Determine the [X, Y] coordinate at the center of the cell enclosing the given text.  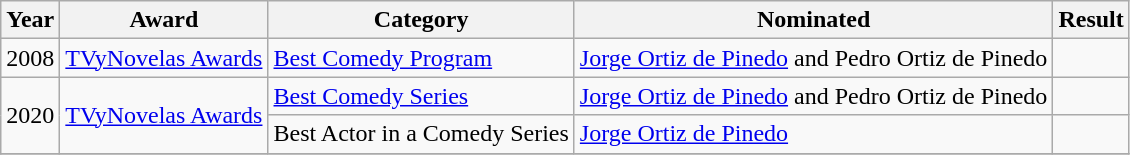
Nominated [814, 20]
Best Comedy Program [421, 58]
2008 [30, 58]
Category [421, 20]
Result [1091, 20]
2020 [30, 115]
Year [30, 20]
Best Comedy Series [421, 96]
Best Actor in a Comedy Series [421, 134]
Jorge Ortiz de Pinedo [814, 134]
Award [164, 20]
